Capture the cell that displays the provided text and extract its [X, Y] central coordinate. 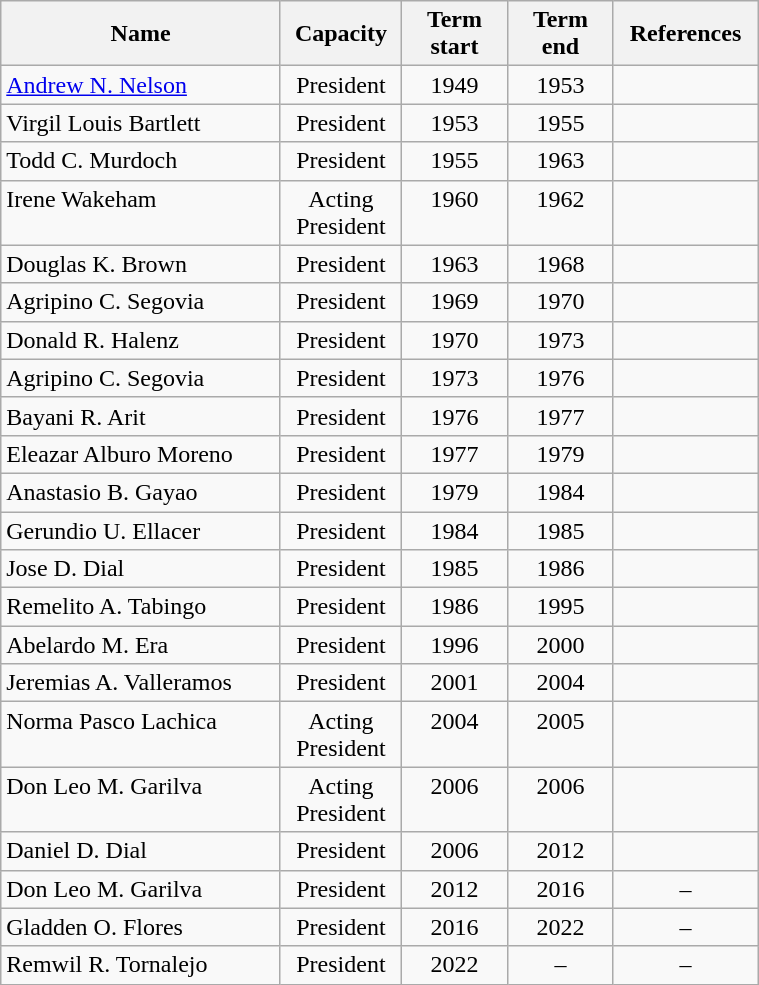
Gerundio U. Ellacer [141, 531]
Remwil R. Tornalejo [141, 965]
Daniel D. Dial [141, 851]
Jose D. Dial [141, 569]
1995 [560, 607]
Anastasio B. Gayao [141, 492]
Abelardo M. Era [141, 645]
Todd C. Murdoch [141, 161]
2001 [454, 683]
Name [141, 34]
2000 [560, 645]
Donald R. Halenz [141, 340]
1969 [454, 302]
Norma Pasco Lachica [141, 734]
1949 [454, 85]
Irene Wakeham [141, 212]
1962 [560, 212]
Term start [454, 34]
Gladden O. Flores [141, 927]
1968 [560, 264]
1996 [454, 645]
1960 [454, 212]
Jeremias A. Valleramos [141, 683]
Virgil Louis Bartlett [141, 123]
Term end [560, 34]
Bayani R. Arit [141, 416]
Douglas K. Brown [141, 264]
Eleazar Alburo Moreno [141, 454]
Capacity [340, 34]
Remelito A. Tabingo [141, 607]
2005 [560, 734]
References [685, 34]
Andrew N. Nelson [141, 85]
